Scan for the cell matching the given text and deliver its (X, Y) coordinate at center. 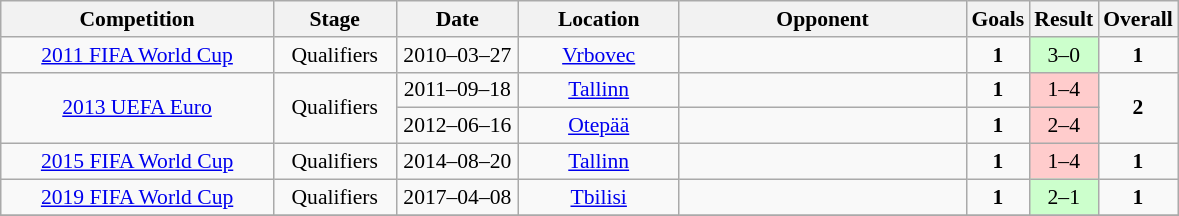
Opponent (823, 19)
2011 FIFA World Cup (138, 55)
2013 UEFA Euro (138, 108)
2014–08–20 (458, 162)
2–4 (1064, 126)
Tbilisi (599, 197)
3–0 (1064, 55)
Competition (138, 19)
2017–04–08 (458, 197)
2 (1138, 108)
Date (458, 19)
2019 FIFA World Cup (138, 197)
Otepää (599, 126)
2011–09–18 (458, 90)
Overall (1138, 19)
2–1 (1064, 197)
Stage (334, 19)
2012–06–16 (458, 126)
2015 FIFA World Cup (138, 162)
Result (1064, 19)
Vrbovec (599, 55)
2010–03–27 (458, 55)
Location (599, 19)
Goals (998, 19)
